Pinpoint the cell where the given text exists, returning its [x, y] midpoint coordinate. 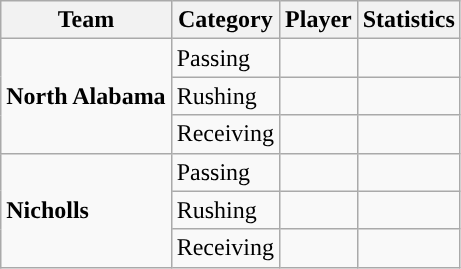
Statistics [408, 20]
Category [225, 20]
Nicholls [86, 210]
Team [86, 20]
North Alabama [86, 96]
Player [319, 20]
